Provide the [X, Y] coordinate of the cell's center where the given text is located.  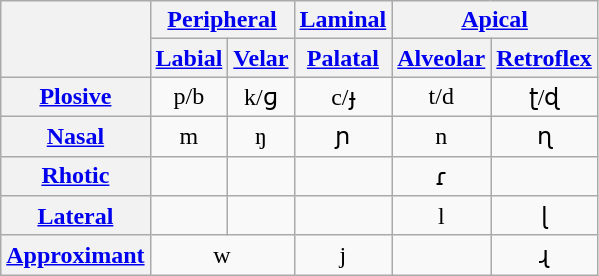
Rhotic [76, 176]
t/d [442, 97]
Retroflex [544, 58]
Velar [261, 58]
n [442, 136]
k/ɡ [261, 97]
Alveolar [442, 58]
ɾ [442, 176]
ʈ/ɖ [544, 97]
m [189, 136]
ɲ [343, 136]
ɻ [544, 255]
Nasal [76, 136]
Plosive [76, 97]
Labial [189, 58]
j [343, 255]
ɭ [544, 216]
p/b [189, 97]
Approximant [76, 255]
Apical [495, 20]
c/ɟ [343, 97]
w [222, 255]
l [442, 216]
Palatal [343, 58]
Lateral [76, 216]
ŋ [261, 136]
ɳ [544, 136]
Peripheral [222, 20]
Laminal [343, 20]
